Search for the cell housing the specified text and yield its (x, y) center coordinate. 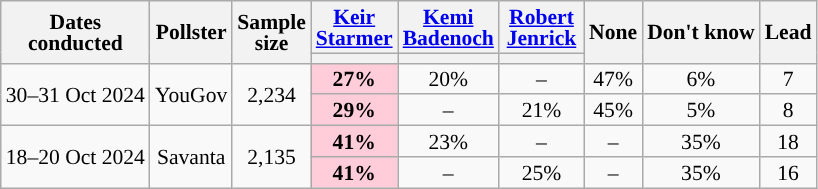
7 (788, 78)
23% (448, 142)
8 (788, 110)
Samplesize (271, 32)
None (613, 32)
18 (788, 142)
Datesconducted (76, 32)
45% (613, 110)
YouGov (191, 94)
Lead (788, 32)
29% (354, 110)
Savanta (191, 157)
20% (448, 78)
21% (542, 110)
18–20 Oct 2024 (76, 157)
16 (788, 172)
2,234 (271, 94)
2,135 (271, 157)
25% (542, 172)
Keir Starmer (354, 27)
5% (700, 110)
30–31 Oct 2024 (76, 94)
Robert Jenrick (542, 27)
6% (700, 78)
Kemi Badenoch (448, 27)
Don't know (700, 32)
Pollster (191, 32)
47% (613, 78)
27% (354, 78)
